Identify which cell holds the provided text, then report its [x, y] central coordinate. 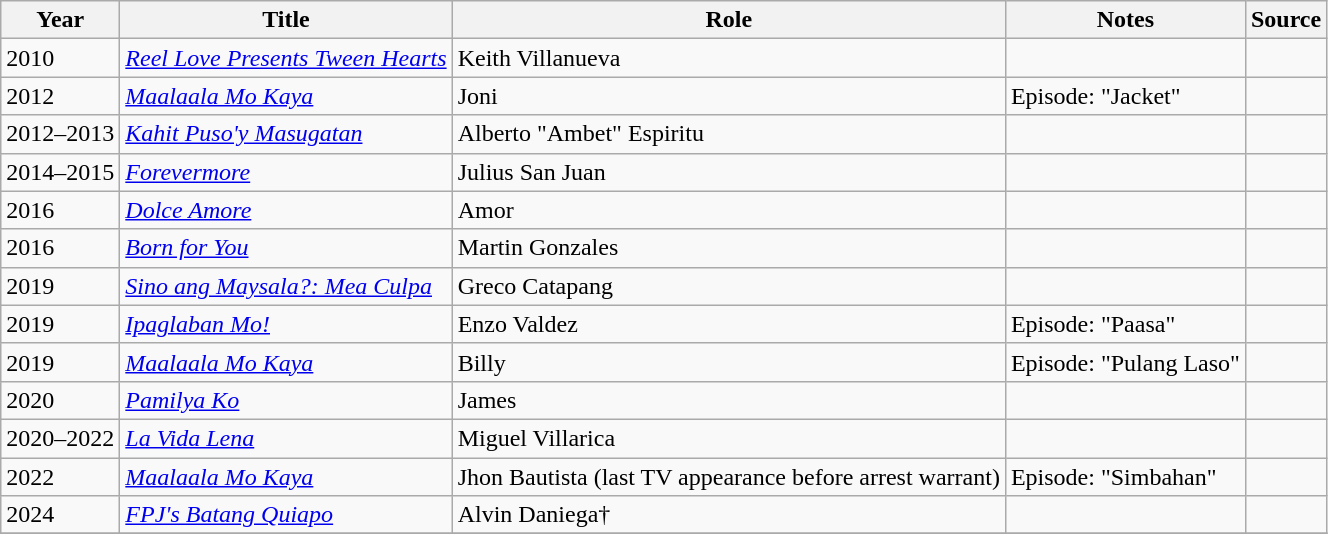
Episode: "Simbahan" [1125, 477]
2012 [60, 96]
Year [60, 20]
Martin Gonzales [728, 248]
Dolce Amore [286, 210]
2020–2022 [60, 438]
Ipaglaban Mo! [286, 324]
Billy [728, 362]
Jhon Bautista (last TV appearance before arrest warrant) [728, 477]
Joni [728, 96]
Keith Villanueva [728, 58]
La Vida Lena [286, 438]
2022 [60, 477]
2024 [60, 515]
Reel Love Presents Tween Hearts [286, 58]
Role [728, 20]
James [728, 400]
FPJ's Batang Quiapo [286, 515]
Greco Catapang [728, 286]
Pamilya Ko [286, 400]
Alberto "Ambet" Espiritu [728, 134]
Source [1286, 20]
Julius San Juan [728, 172]
2014–2015 [60, 172]
Miguel Villarica [728, 438]
Episode: "Paasa" [1125, 324]
2020 [60, 400]
Alvin Daniega† [728, 515]
Title [286, 20]
Notes [1125, 20]
Kahit Puso'y Masugatan [286, 134]
Amor [728, 210]
2010 [60, 58]
Episode: "Pulang Laso" [1125, 362]
Sino ang Maysala?: Mea Culpa [286, 286]
Born for You [286, 248]
Enzo Valdez [728, 324]
Episode: "Jacket" [1125, 96]
2012–2013 [60, 134]
Forevermore [286, 172]
